Capture the cell that displays the provided text and extract its [x, y] central coordinate. 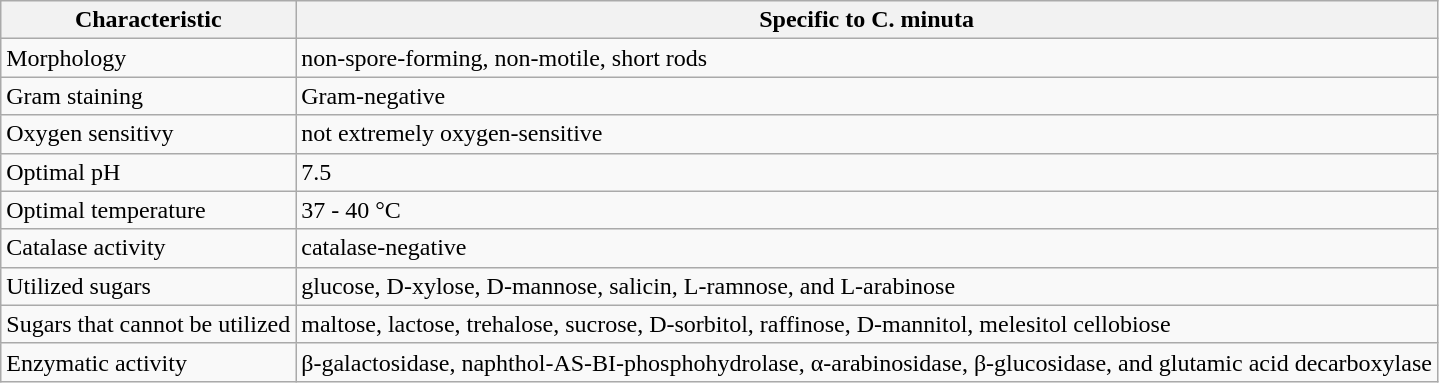
37 - 40 °C [867, 210]
non-spore-forming, non-motile, short rods [867, 58]
β-galactosidase, naphthol-AS-BI-phosphohydrolase, α-arabinosidase, β-glucosidase, and glutamic acid decarboxylase [867, 362]
Specific to C. minuta [867, 20]
Sugars that cannot be utilized [148, 324]
Catalase activity [148, 248]
Utilized sugars [148, 286]
Gram-negative [867, 96]
7.5 [867, 172]
Optimal temperature [148, 210]
Optimal pH [148, 172]
glucose, D-xylose, D-mannose, salicin, L-ramnose, and L-arabinose [867, 286]
Gram staining [148, 96]
Morphology [148, 58]
not extremely oxygen-sensitive [867, 134]
Characteristic [148, 20]
Enzymatic activity [148, 362]
catalase-negative [867, 248]
Oxygen sensitivy [148, 134]
maltose, lactose, trehalose, sucrose, D-sorbitol, raffinose, D-mannitol, melesitol cellobiose [867, 324]
